For the text-containing cell, return its midpoint in [x, y] coordinate format. 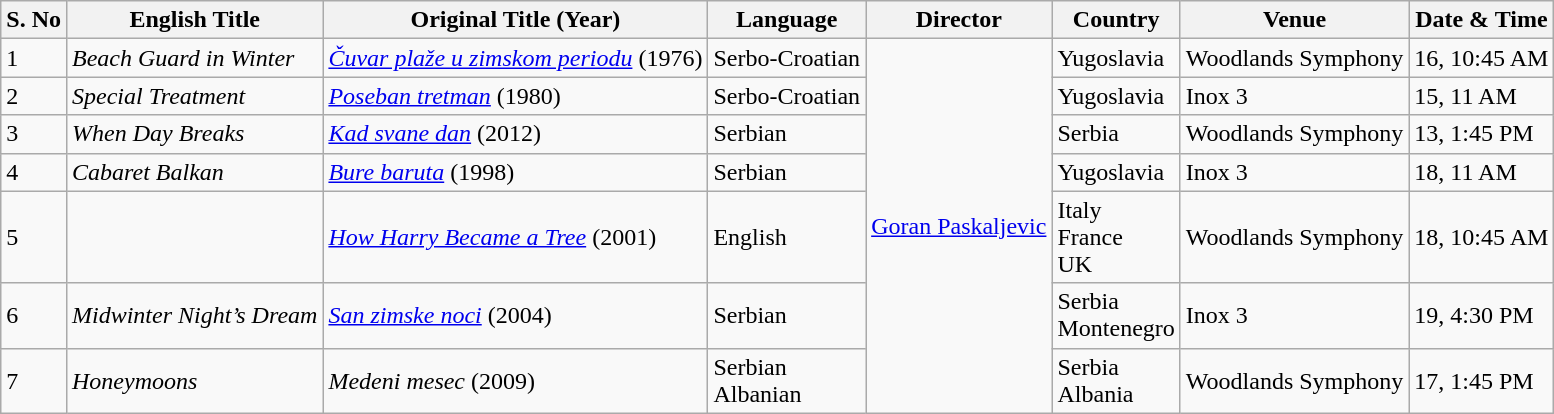
19, 4:30 PM [1482, 316]
Serbia Albania [1116, 380]
Country [1116, 20]
Original Title (Year) [516, 20]
Beach Guard in Winter [194, 58]
Cabaret Balkan [194, 172]
6 [34, 316]
English [787, 237]
Serbia Montenegro [1116, 316]
Serbia [1116, 134]
English Title [194, 20]
1 [34, 58]
Special Treatment [194, 96]
Midwinter Night’s Dream [194, 316]
17, 1:45 PM [1482, 380]
Serbian Albanian [787, 380]
Poseban tretman (1980) [516, 96]
4 [34, 172]
Honeymoons [194, 380]
Kad svane dan (2012) [516, 134]
2 [34, 96]
7 [34, 380]
18, 11 AM [1482, 172]
Čuvar plaže u zimskom periodu (1976) [516, 58]
3 [34, 134]
13, 1:45 PM [1482, 134]
18, 10:45 AM [1482, 237]
How Harry Became a Tree (2001) [516, 237]
5 [34, 237]
Venue [1294, 20]
Director [959, 20]
16, 10:45 AM [1482, 58]
S. No [34, 20]
Date & Time [1482, 20]
San zimske noci (2004) [516, 316]
Italy France UK [1116, 237]
15, 11 AM [1482, 96]
Medeni mesec (2009) [516, 380]
Goran Paskaljevic [959, 226]
When Day Breaks [194, 134]
Bure baruta (1998) [516, 172]
Language [787, 20]
